Return the (X, Y) coordinate for the center point of the cell that contains the specified text.  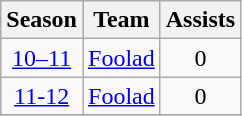
11-12 (42, 96)
Team (121, 20)
10–11 (42, 58)
Assists (200, 20)
Season (42, 20)
